Extract the (x, y) coordinate from the center of the cell holding the provided text.  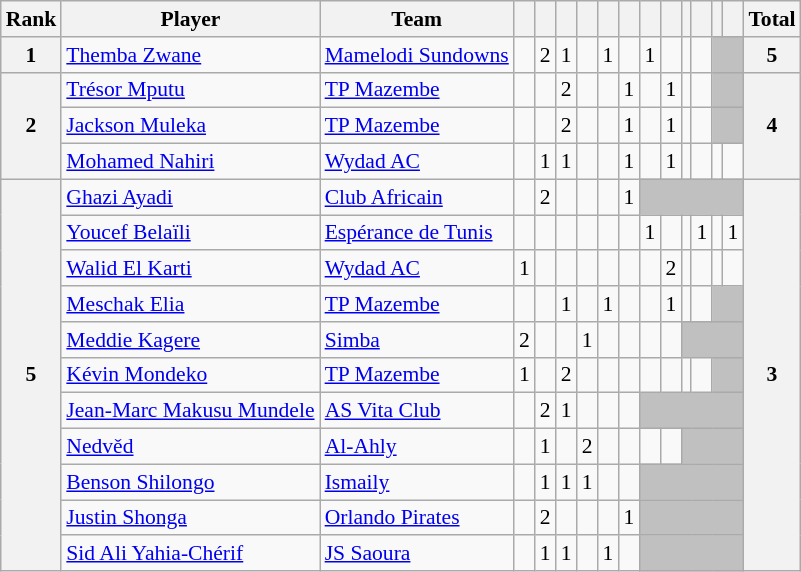
3 (772, 375)
Youcef Belaïli (190, 233)
Espérance de Tunis (417, 233)
Total (772, 19)
Themba Zwane (190, 55)
Meschak Elia (190, 304)
Meddie Kagere (190, 340)
Orlando Pirates (417, 518)
Player (190, 19)
Benson Shilongo (190, 482)
Kévin Mondeko (190, 375)
JS Saoura (417, 554)
4 (772, 126)
Jean-Marc Makusu Mundele (190, 411)
Trésor Mputu (190, 90)
Simba (417, 340)
Club Africain (417, 197)
AS Vita Club (417, 411)
Rank (32, 19)
Al-Ahly (417, 447)
Jackson Muleka (190, 126)
Team (417, 19)
Sid Ali Yahia-Chérif (190, 554)
Nedvěd (190, 447)
Mamelodi Sundowns (417, 55)
Walid El Karti (190, 269)
Ghazi Ayadi (190, 197)
Justin Shonga (190, 518)
Mohamed Nahiri (190, 162)
Ismaily (417, 482)
